Extract the [x, y] coordinate from the center of the cell holding the provided text.  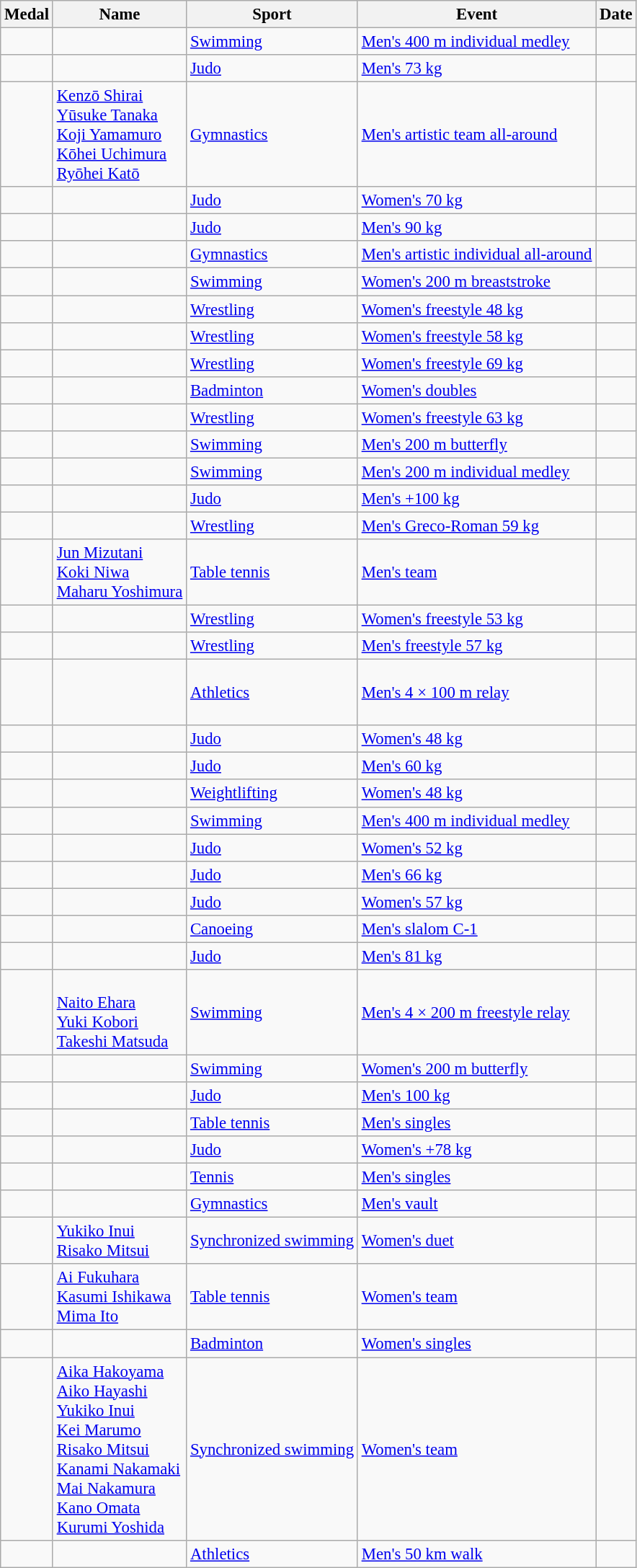
Men's 200 m butterfly [476, 445]
Women's freestyle 53 kg [476, 619]
Men's 50 km walk [476, 1554]
Men's +100 kg [476, 499]
Kenzō ShiraiYūsuke TanakaKoji YamamuroKōhei UchimuraRyōhei Katō [120, 135]
Men's 200 m individual medley [476, 471]
Men's Greco-Roman 59 kg [476, 526]
Event [476, 14]
Men's 90 kg [476, 228]
Women's singles [476, 1344]
Tennis [272, 1177]
Weightlifting [272, 794]
Sport [272, 14]
Men's 4 × 100 m relay [476, 693]
Men's team [476, 572]
Women's +78 kg [476, 1150]
Men's artistic individual all-around [476, 254]
Jun MizutaniKoki NiwaMaharu Yoshimura [120, 572]
Men's 100 kg [476, 1096]
Yukiko InuiRisako Mitsui [120, 1241]
Date [616, 14]
Women's freestyle 63 kg [476, 417]
Men's 66 kg [476, 874]
Women's freestyle 48 kg [476, 309]
Men's 60 kg [476, 766]
Women's freestyle 58 kg [476, 336]
Men's 4 × 200 m freestyle relay [476, 1012]
Women's 70 kg [476, 200]
Men's freestyle 57 kg [476, 646]
Men's artistic team all-around [476, 135]
Aika HakoyamaAiko HayashiYukiko InuiKei MarumoRisako MitsuiKanami NakamakiMai NakamuraKano OmataKurumi Yoshida [120, 1449]
Men's 81 kg [476, 956]
Canoeing [272, 929]
Name [120, 14]
Ai FukuharaKasumi IshikawaMima Ito [120, 1298]
Women's 52 kg [476, 848]
Men's vault [476, 1204]
Women's 200 m butterfly [476, 1068]
Women's duet [476, 1241]
Women's doubles [476, 390]
Medal [27, 14]
Men's slalom C-1 [476, 929]
Women's 200 m breaststroke [476, 282]
Women's freestyle 69 kg [476, 363]
Men's 73 kg [476, 68]
Naito EharaYuki KoboriTakeshi Matsuda [120, 1012]
Women's 57 kg [476, 902]
